Locate the cell with the specified text and output its (X, Y) center coordinate. 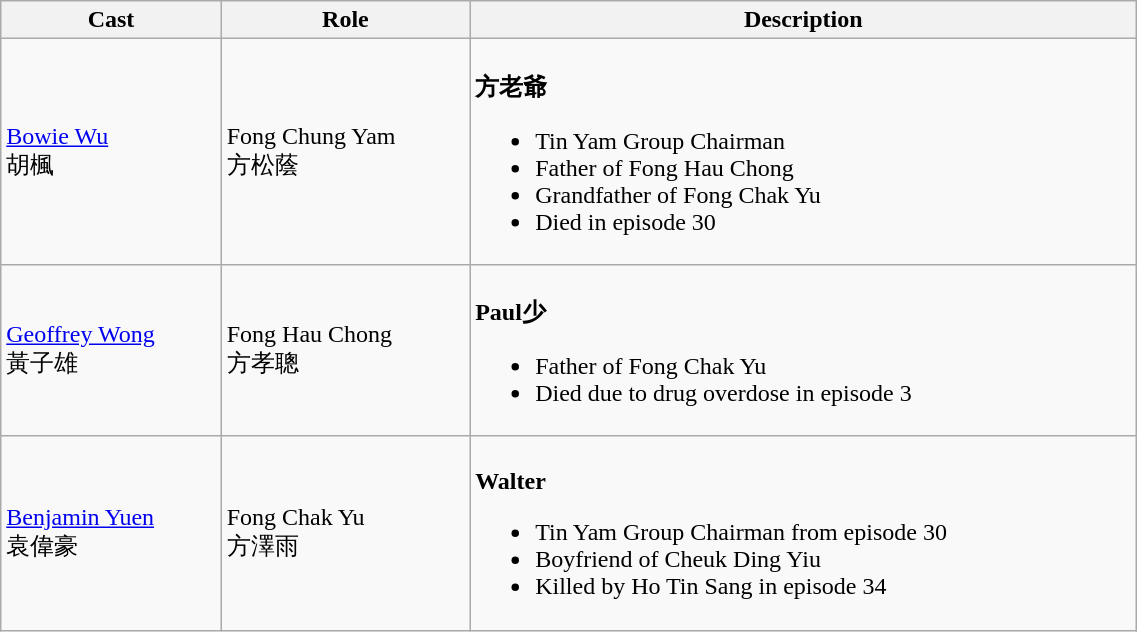
Cast (111, 20)
Description (804, 20)
Bowie Wu 胡楓 (111, 152)
Geoffrey Wong 黃子雄 (111, 350)
WalterTin Yam Group Chairman from episode 30Boyfriend of Cheuk Ding YiuKilled by Ho Tin Sang in episode 34 (804, 533)
Fong Chak Yu 方澤雨 (345, 533)
Role (345, 20)
Fong Hau Chong 方孝聰 (345, 350)
方老爺Tin Yam Group ChairmanFather of Fong Hau ChongGrandfather of Fong Chak YuDied in episode 30 (804, 152)
Fong Chung Yam 方松蔭 (345, 152)
Benjamin Yuen 袁偉豪 (111, 533)
Paul少Father of Fong Chak YuDied due to drug overdose in episode 3 (804, 350)
